Detect which cell encompasses the target text, then output its (x, y) center coordinate. 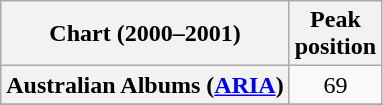
Peakposition (335, 34)
69 (335, 85)
Australian Albums (ARIA) (145, 85)
Chart (2000–2001) (145, 34)
